From the cell containing the given text, extract its center point as [X, Y] coordinate. 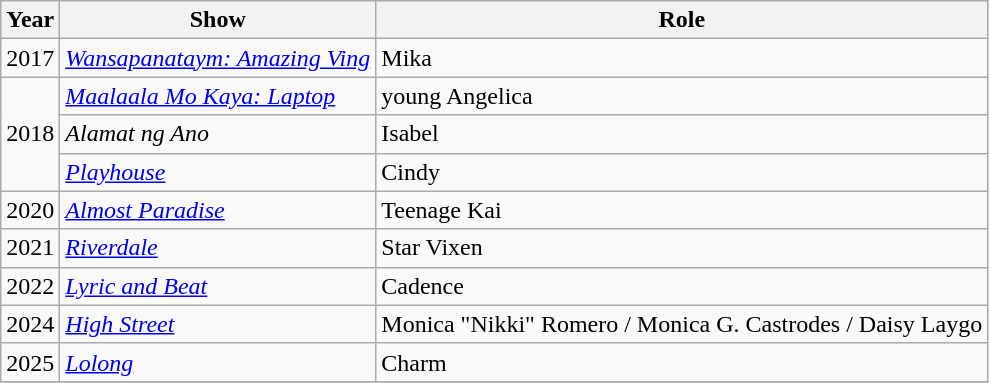
Almost Paradise [218, 210]
Lolong [218, 362]
Year [30, 20]
Lyric and Beat [218, 286]
2024 [30, 324]
Role [682, 20]
2018 [30, 134]
Monica "Nikki" Romero / Monica G. Castrodes / Daisy Laygo [682, 324]
Playhouse [218, 172]
Isabel [682, 134]
Wansapanataym: Amazing Ving [218, 58]
Mika [682, 58]
Star Vixen [682, 248]
young Angelica [682, 96]
Alamat ng Ano [218, 134]
Riverdale [218, 248]
2020 [30, 210]
Show [218, 20]
2022 [30, 286]
Cadence [682, 286]
2017 [30, 58]
2025 [30, 362]
Charm [682, 362]
High Street [218, 324]
Maalaala Mo Kaya: Laptop [218, 96]
2021 [30, 248]
Teenage Kai [682, 210]
Cindy [682, 172]
